Return the (X, Y) coordinate for the center point of the cell that contains the specified text.  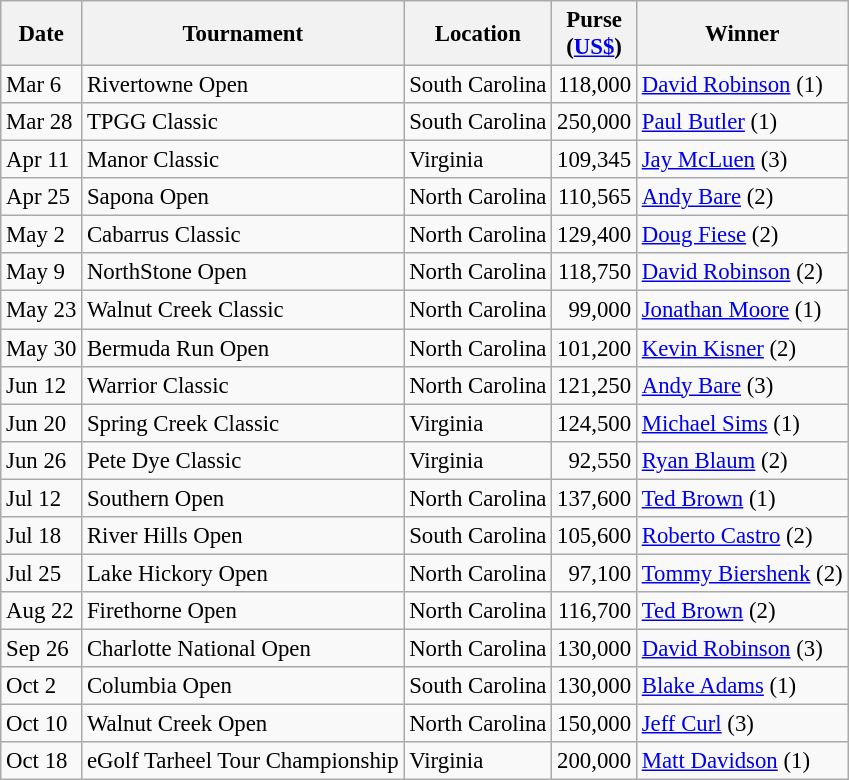
May 2 (42, 235)
97,100 (594, 573)
Lake Hickory Open (243, 573)
River Hills Open (243, 536)
Oct 10 (42, 724)
Purse(US$) (594, 34)
Paul Butler (1) (742, 122)
Tommy Biershenk (2) (742, 573)
Blake Adams (1) (742, 686)
Jay McLuen (3) (742, 160)
Jeff Curl (3) (742, 724)
Date (42, 34)
Cabarrus Classic (243, 235)
129,400 (594, 235)
250,000 (594, 122)
Matt Davidson (1) (742, 761)
Apr 11 (42, 160)
Andy Bare (3) (742, 385)
Apr 25 (42, 197)
105,600 (594, 536)
Doug Fiese (2) (742, 235)
92,550 (594, 460)
124,500 (594, 423)
Warrior Classic (243, 385)
Walnut Creek Classic (243, 310)
200,000 (594, 761)
110,565 (594, 197)
TPGG Classic (243, 122)
Oct 2 (42, 686)
eGolf Tarheel Tour Championship (243, 761)
David Robinson (2) (742, 273)
Southern Open (243, 498)
Jun 26 (42, 460)
Location (478, 34)
116,700 (594, 611)
Aug 22 (42, 611)
Winner (742, 34)
109,345 (594, 160)
Andy Bare (2) (742, 197)
Ryan Blaum (2) (742, 460)
David Robinson (3) (742, 648)
118,000 (594, 85)
Mar 28 (42, 122)
150,000 (594, 724)
101,200 (594, 348)
Manor Classic (243, 160)
Mar 6 (42, 85)
Jun 12 (42, 385)
99,000 (594, 310)
NorthStone Open (243, 273)
Sep 26 (42, 648)
Columbia Open (243, 686)
Spring Creek Classic (243, 423)
Ted Brown (2) (742, 611)
Jun 20 (42, 423)
121,250 (594, 385)
Jonathan Moore (1) (742, 310)
Roberto Castro (2) (742, 536)
Jul 12 (42, 498)
Pete Dye Classic (243, 460)
Jul 18 (42, 536)
Sapona Open (243, 197)
118,750 (594, 273)
Rivertowne Open (243, 85)
Bermuda Run Open (243, 348)
137,600 (594, 498)
May 23 (42, 310)
Ted Brown (1) (742, 498)
May 9 (42, 273)
May 30 (42, 348)
Walnut Creek Open (243, 724)
Firethorne Open (243, 611)
Oct 18 (42, 761)
Jul 25 (42, 573)
Charlotte National Open (243, 648)
Michael Sims (1) (742, 423)
Tournament (243, 34)
Kevin Kisner (2) (742, 348)
David Robinson (1) (742, 85)
